For the text-containing cell, return its midpoint in (x, y) coordinate format. 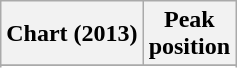
Chart (2013) (72, 34)
Peakposition (189, 34)
